Determine the (x, y) coordinate at the center of the cell enclosing the given text.  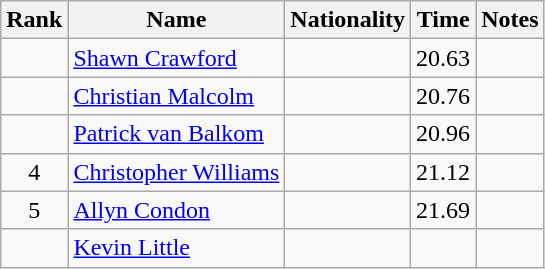
Rank (34, 20)
20.63 (444, 58)
Shawn Crawford (176, 58)
Kevin Little (176, 248)
Time (444, 20)
21.12 (444, 172)
Nationality (348, 20)
Christopher Williams (176, 172)
Name (176, 20)
Notes (510, 20)
20.96 (444, 134)
Allyn Condon (176, 210)
Patrick van Balkom (176, 134)
4 (34, 172)
5 (34, 210)
20.76 (444, 96)
Christian Malcolm (176, 96)
21.69 (444, 210)
